Determine the [x, y] coordinate at the center of the cell enclosing the given text.  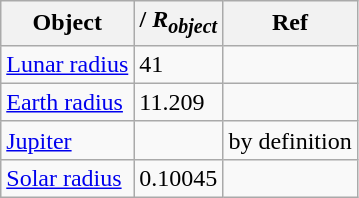
Solar radius [68, 178]
Lunar radius [68, 64]
Earth radius [68, 102]
Ref [290, 23]
0.10045 [178, 178]
41 [178, 64]
11.209 [178, 102]
Jupiter [68, 140]
Object [68, 23]
/ Robject [178, 23]
by definition [290, 140]
